Return the [x, y] coordinate for the center point of the cell that contains the specified text.  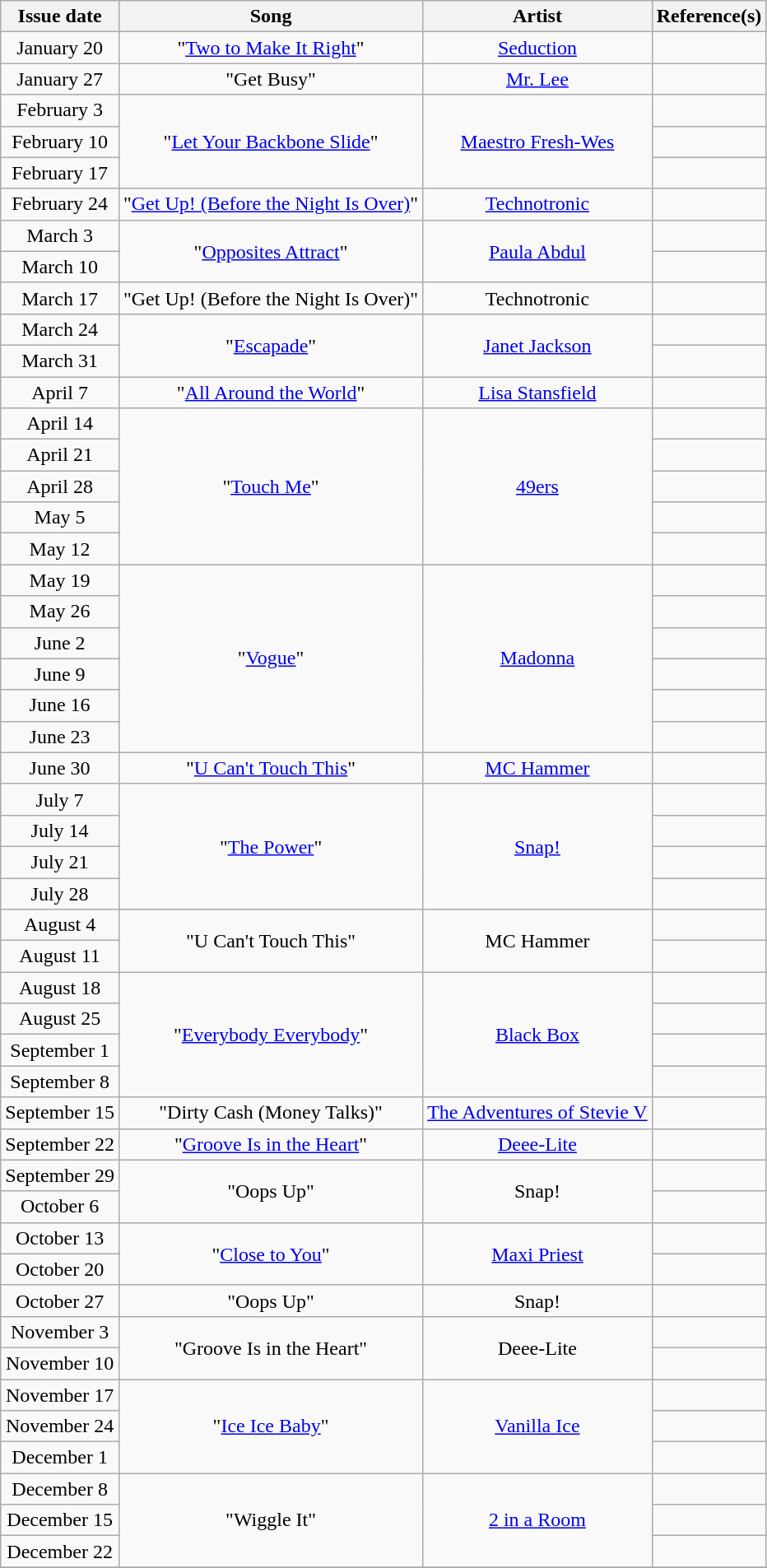
October 20 [60, 1269]
October 13 [60, 1238]
October 27 [60, 1300]
May 19 [60, 580]
February 17 [60, 173]
"Ice Ice Baby" [270, 1426]
49ers [538, 486]
February 10 [60, 142]
May 5 [60, 518]
"Everybody Everybody" [270, 1035]
August 25 [60, 1019]
July 21 [60, 862]
July 14 [60, 831]
August 4 [60, 925]
April 7 [60, 393]
June 23 [60, 737]
July 7 [60, 799]
September 1 [60, 1050]
November 24 [60, 1426]
"Wiggle It" [270, 1520]
August 18 [60, 988]
The Adventures of Stevie V [538, 1113]
March 10 [60, 267]
January 20 [60, 48]
September 8 [60, 1082]
April 14 [60, 424]
Artist [538, 16]
June 30 [60, 768]
Vanilla Ice [538, 1426]
July 28 [60, 893]
Black Box [538, 1035]
"Two to Make It Right" [270, 48]
October 6 [60, 1207]
September 22 [60, 1144]
Seduction [538, 48]
"Get Busy" [270, 79]
December 15 [60, 1520]
March 3 [60, 235]
December 8 [60, 1489]
Paula Abdul [538, 251]
Song [270, 16]
January 27 [60, 79]
September 15 [60, 1113]
Reference(s) [709, 16]
November 3 [60, 1332]
December 22 [60, 1552]
June 9 [60, 674]
March 31 [60, 361]
May 26 [60, 612]
June 2 [60, 643]
Issue date [60, 16]
Lisa Stansfield [538, 393]
"The Power" [270, 846]
"Let Your Backbone Slide" [270, 142]
Maxi Priest [538, 1254]
"Dirty Cash (Money Talks)" [270, 1113]
March 17 [60, 298]
Maestro Fresh-Wes [538, 142]
"Opposites Attract" [270, 251]
June 16 [60, 705]
April 21 [60, 455]
2 in a Room [538, 1520]
May 12 [60, 549]
March 24 [60, 329]
"Escapade" [270, 345]
"Touch Me" [270, 486]
Mr. Lee [538, 79]
February 24 [60, 204]
September 29 [60, 1175]
"Close to You" [270, 1254]
April 28 [60, 486]
November 17 [60, 1395]
August 11 [60, 956]
February 3 [60, 110]
"All Around the World" [270, 393]
Janet Jackson [538, 345]
December 1 [60, 1458]
"Vogue" [270, 658]
Madonna [538, 658]
November 10 [60, 1363]
